Capture the cell that displays the provided text and extract its (X, Y) central coordinate. 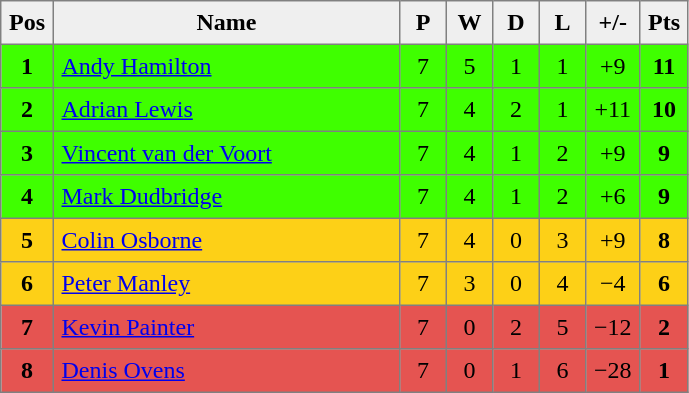
Pts (664, 23)
L (562, 23)
Pos (27, 23)
Name (226, 23)
W (469, 23)
P (423, 23)
Andy Hamilton (226, 66)
Peter Manley (226, 284)
Kevin Painter (226, 327)
D (516, 23)
−28 (613, 371)
Vincent van der Voort (226, 153)
+/- (613, 23)
Denis Ovens (226, 371)
+11 (613, 110)
Adrian Lewis (226, 110)
Colin Osborne (226, 240)
10 (664, 110)
−12 (613, 327)
+6 (613, 197)
Mark Dudbridge (226, 197)
11 (664, 66)
−4 (613, 284)
